Locate the cell with the specified text and output its (x, y) center coordinate. 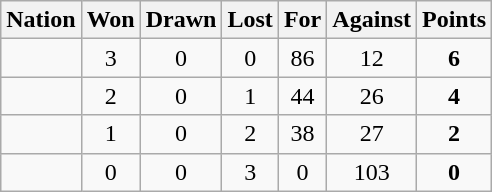
12 (372, 58)
86 (302, 58)
Drawn (181, 20)
44 (302, 96)
For (302, 20)
Points (454, 20)
6 (454, 58)
27 (372, 134)
4 (454, 96)
Nation (41, 20)
Lost (250, 20)
26 (372, 96)
Won (110, 20)
103 (372, 172)
Against (372, 20)
38 (302, 134)
